Capture the cell that displays the provided text and extract its [X, Y] central coordinate. 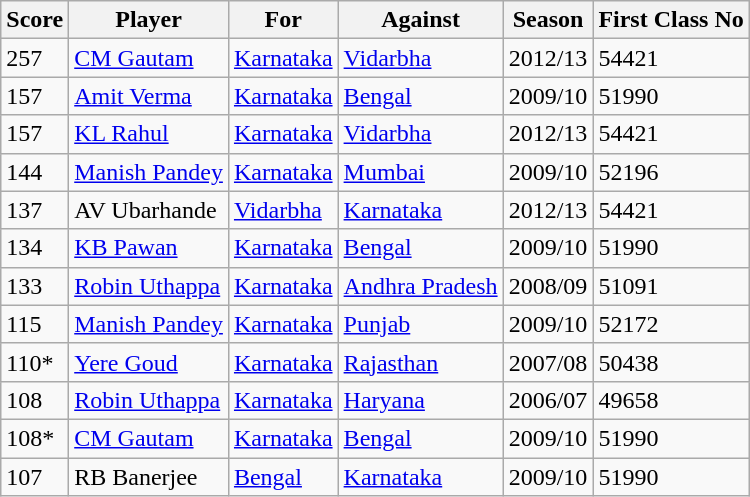
115 [35, 324]
110* [35, 362]
KL Rahul [149, 134]
2006/07 [548, 400]
Punjab [420, 324]
First Class No [671, 20]
52196 [671, 172]
2007/08 [548, 362]
108 [35, 400]
2008/09 [548, 286]
51091 [671, 286]
RB Banerjee [149, 477]
257 [35, 58]
KB Pawan [149, 248]
Score [35, 20]
52172 [671, 324]
Andhra Pradesh [420, 286]
AV Ubarhande [149, 210]
108* [35, 438]
137 [35, 210]
49658 [671, 400]
107 [35, 477]
Season [548, 20]
Rajasthan [420, 362]
For [283, 20]
Against [420, 20]
134 [35, 248]
Yere Goud [149, 362]
50438 [671, 362]
133 [35, 286]
Mumbai [420, 172]
Amit Verma [149, 96]
Haryana [420, 400]
144 [35, 172]
Player [149, 20]
